Extract the (x, y) coordinate from the center of the cell holding the provided text.  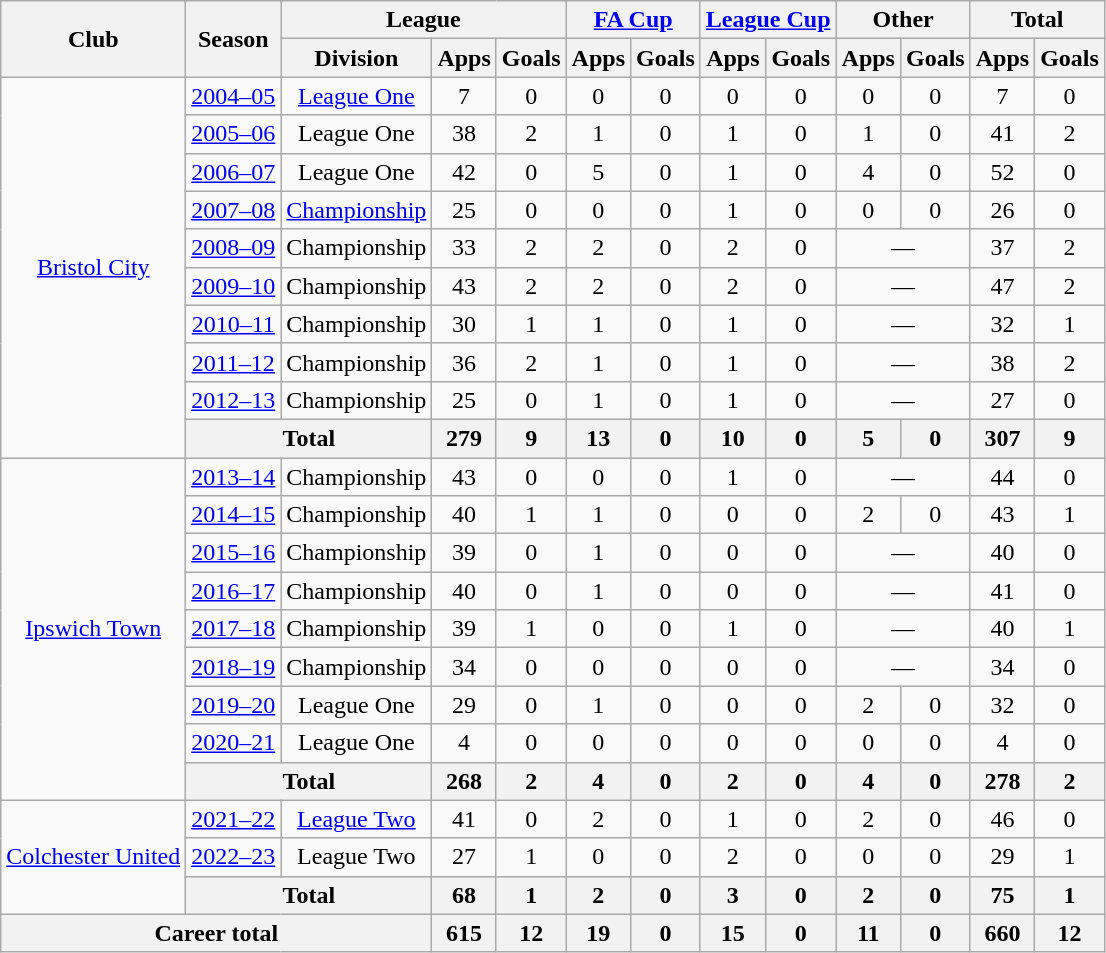
11 (868, 933)
Season (234, 39)
68 (464, 895)
47 (1002, 286)
2020–21 (234, 743)
2022–23 (234, 857)
2008–09 (234, 248)
44 (1002, 477)
3 (732, 895)
2013–14 (234, 477)
2018–19 (234, 667)
2011–12 (234, 362)
FA Cup (633, 20)
33 (464, 248)
30 (464, 324)
307 (1002, 438)
League Cup (768, 20)
46 (1002, 819)
278 (1002, 781)
37 (1002, 248)
2007–08 (234, 210)
36 (464, 362)
Colchester United (94, 857)
75 (1002, 895)
Ipswich Town (94, 630)
2019–20 (234, 705)
615 (464, 933)
52 (1002, 172)
2014–15 (234, 515)
2015–16 (234, 553)
2005–06 (234, 134)
Club (94, 39)
42 (464, 172)
2004–05 (234, 96)
2012–13 (234, 400)
2009–10 (234, 286)
Career total (216, 933)
2017–18 (234, 629)
10 (732, 438)
26 (1002, 210)
League (424, 20)
660 (1002, 933)
2006–07 (234, 172)
15 (732, 933)
2010–11 (234, 324)
Division (356, 58)
Other (903, 20)
268 (464, 781)
19 (598, 933)
2021–22 (234, 819)
13 (598, 438)
Bristol City (94, 268)
2016–17 (234, 591)
279 (464, 438)
